Capture the cell that displays the provided text and extract its (X, Y) central coordinate. 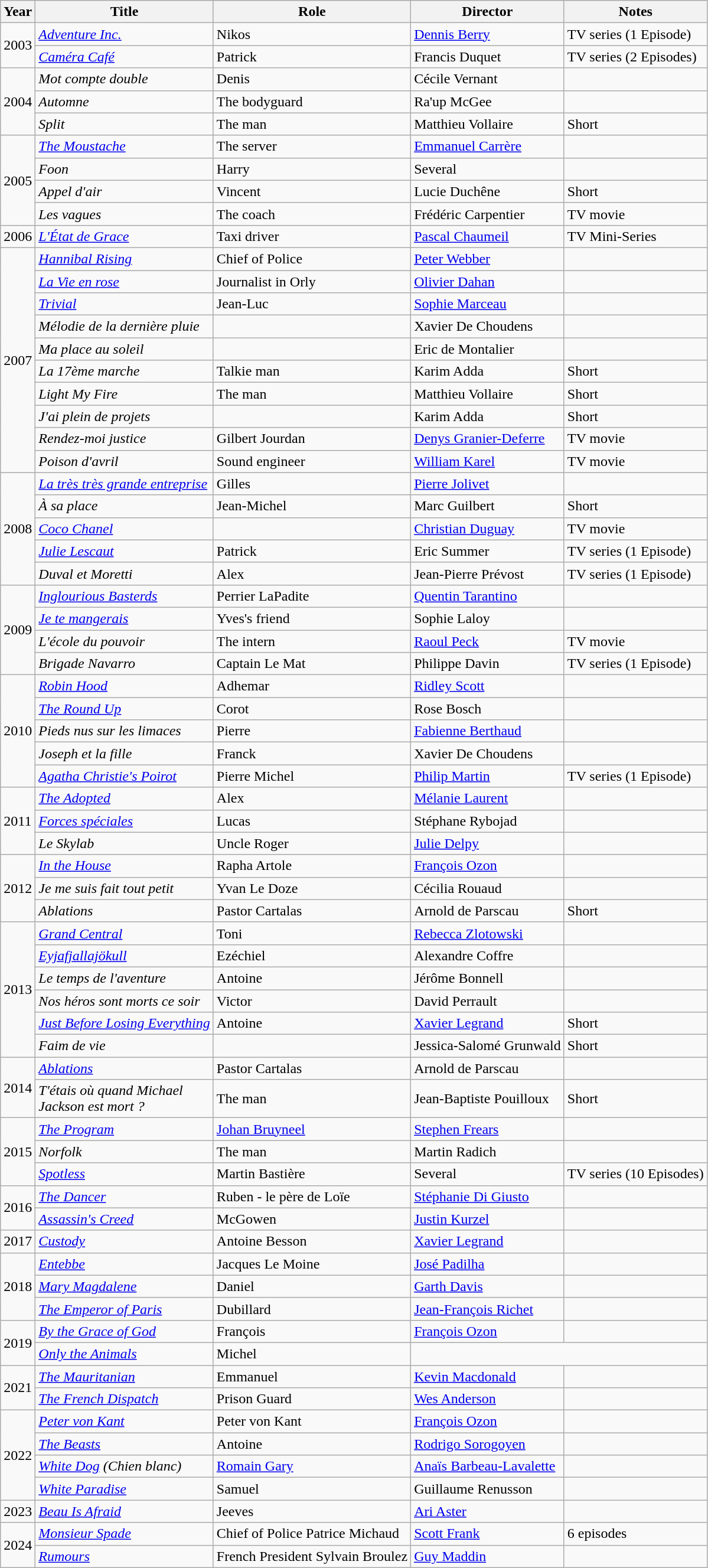
Toni (312, 933)
Olivier Dahan (488, 282)
Michel (312, 1354)
Antoine Besson (312, 1241)
Ruben - le père de Loïe (312, 1197)
The coach (312, 214)
2014 (18, 1088)
José Padilha (488, 1264)
Mélodie de la dernière pluie (124, 327)
Role (312, 12)
Joseph et la fille (124, 754)
Ari Aster (488, 1511)
Frédéric Carpentier (488, 214)
Robin Hood (124, 686)
Journalist in Orly (312, 282)
Jean-Michel (312, 506)
Inglourious Basterds (124, 596)
Ridley Scott (488, 686)
Monsieur Spade (124, 1534)
Jeeves (312, 1511)
Jessica-Salomé Grunwald (488, 1046)
McGowen (312, 1219)
Jean-Baptiste Pouilloux (488, 1098)
Chief of Police Patrice Michaud (312, 1534)
Wes Anderson (488, 1399)
À sa place (124, 506)
Ra'up McGee (488, 102)
Adhemar (312, 686)
The Beasts (124, 1444)
The Adopted (124, 798)
Martin Bastière (312, 1174)
Jacques Le Moine (312, 1264)
Split (124, 124)
Pierre Michel (312, 776)
Jean-François Richet (488, 1309)
Pierre Jolivet (488, 484)
Sophie Laloy (488, 618)
Sophie Marceau (488, 304)
Ma place au soleil (124, 349)
Agatha Christie's Poirot (124, 776)
Norfolk (124, 1152)
The Dancer (124, 1197)
Scott Frank (488, 1534)
Le Skylab (124, 843)
Stéphanie Di Giusto (488, 1197)
The server (312, 146)
Duval et Moretti (124, 573)
2011 (18, 821)
2009 (18, 630)
Beau Is Afraid (124, 1511)
Spotless (124, 1174)
Chief of Police (312, 259)
Je te mangerais (124, 618)
Only the Animals (124, 1354)
The Emperor of Paris (124, 1309)
2006 (18, 236)
Adventure Inc. (124, 34)
The Mauritanian (124, 1377)
Francis Duquet (488, 57)
Coco Chanel (124, 529)
Captain Le Mat (312, 664)
William Karel (488, 461)
Marc Guilbert (488, 506)
Mary Magdalene (124, 1286)
2022 (18, 1455)
2018 (18, 1286)
2024 (18, 1545)
2019 (18, 1342)
Gilles (312, 484)
Raoul Peck (488, 641)
Automne (124, 102)
Forces spéciales (124, 821)
The intern (312, 641)
2008 (18, 529)
L'école du pouvoir (124, 641)
Martin Radich (488, 1152)
2005 (18, 180)
François (312, 1331)
Denys Granier-Deferre (488, 439)
Julie Delpy (488, 843)
Emmanuel Carrère (488, 146)
Jérôme Bonnell (488, 978)
Lucas (312, 821)
Guillaume Renusson (488, 1489)
Dennis Berry (488, 34)
The Program (124, 1129)
The French Dispatch (124, 1399)
Les vagues (124, 214)
The bodyguard (312, 102)
Vincent (312, 191)
Hannibal Rising (124, 259)
Foon (124, 169)
Pieds nus sur les limaces (124, 731)
Samuel (312, 1489)
Kevin Macdonald (488, 1377)
Director (488, 12)
Rapha Artole (312, 866)
Julie Lescaut (124, 551)
La Vie en rose (124, 282)
By the Grace of God (124, 1331)
Justin Kurzel (488, 1219)
White Paradise (124, 1489)
T'étais où quand Michael Jackson est mort ? (124, 1098)
Daniel (312, 1286)
2017 (18, 1241)
Fabienne Berthaud (488, 731)
Eric Summer (488, 551)
David Perrault (488, 1001)
Cécile Vernant (488, 79)
Light My Fire (124, 394)
Rumours (124, 1556)
Rodrigo Sorogoyen (488, 1444)
Faim de vie (124, 1046)
La 17ème marche (124, 371)
J'ai plein de projets (124, 416)
2004 (18, 102)
Appel d'air (124, 191)
2021 (18, 1388)
Eyjafjallajökull (124, 956)
Yvan Le Doze (312, 888)
Ezéchiel (312, 956)
2010 (18, 731)
Year (18, 12)
Le temps de l'aventure (124, 978)
Philip Martin (488, 776)
Rendez-moi justice (124, 439)
Stéphane Rybojad (488, 821)
Jean-Pierre Prévost (488, 573)
Nikos (312, 34)
Sound engineer (312, 461)
Franck (312, 754)
Emmanuel (312, 1377)
2013 (18, 989)
Perrier LaPadite (312, 596)
Lucie Duchêne (488, 191)
6 episodes (635, 1534)
Eric de Montalier (488, 349)
Corot (312, 709)
Guy Maddin (488, 1556)
Rebecca Zlotowski (488, 933)
Mélanie Laurent (488, 798)
The Round Up (124, 709)
Je me suis fait tout petit (124, 888)
Brigade Navarro (124, 664)
The Moustache (124, 146)
Gilbert Jourdan (312, 439)
Pierre (312, 731)
Quentin Tarantino (488, 596)
French President Sylvain Broulez (312, 1556)
Nos héros sont morts ce soir (124, 1001)
Cécilia Rouaud (488, 888)
Caméra Café (124, 57)
White Dog (Chien blanc) (124, 1466)
Poison d'avril (124, 461)
TV series (10 Episodes) (635, 1174)
TV series (2 Episodes) (635, 57)
TV Mini-Series (635, 236)
Philippe Davin (488, 664)
Denis (312, 79)
Harry (312, 169)
Yves's friend (312, 618)
2007 (18, 360)
Victor (312, 1001)
Talkie man (312, 371)
Trivial (124, 304)
Dubillard (312, 1309)
Jean-Luc (312, 304)
2016 (18, 1208)
In the House (124, 866)
L'État de Grace (124, 236)
Custody (124, 1241)
Entebbe (124, 1264)
Uncle Roger (312, 843)
Johan Bruyneel (312, 1129)
Alexandre Coffre (488, 956)
Pascal Chaumeil (488, 236)
Prison Guard (312, 1399)
2023 (18, 1511)
Stephen Frears (488, 1129)
Christian Duguay (488, 529)
Title (124, 12)
Just Before Losing Everything (124, 1023)
Mot compte double (124, 79)
Notes (635, 12)
Taxi driver (312, 236)
Assassin's Creed (124, 1219)
Garth Davis (488, 1286)
2012 (18, 888)
2003 (18, 45)
Rose Bosch (488, 709)
2015 (18, 1152)
Grand Central (124, 933)
Romain Gary (312, 1466)
La très très grande entreprise (124, 484)
Peter Webber (488, 259)
Anaïs Barbeau-Lavalette (488, 1466)
